Capture the cell that displays the provided text and extract its [x, y] central coordinate. 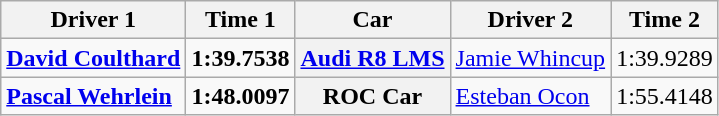
1:39.9289 [665, 58]
Time 2 [665, 20]
Driver 1 [94, 20]
Driver 2 [530, 20]
1:55.4148 [665, 96]
Esteban Ocon [530, 96]
Car [372, 20]
1:48.0097 [240, 96]
Jamie Whincup [530, 58]
ROC Car [372, 96]
1:39.7538 [240, 58]
Time 1 [240, 20]
Audi R8 LMS [372, 58]
David Coulthard [94, 58]
Pascal Wehrlein [94, 96]
